Pinpoint the cell where the given text exists, returning its [x, y] midpoint coordinate. 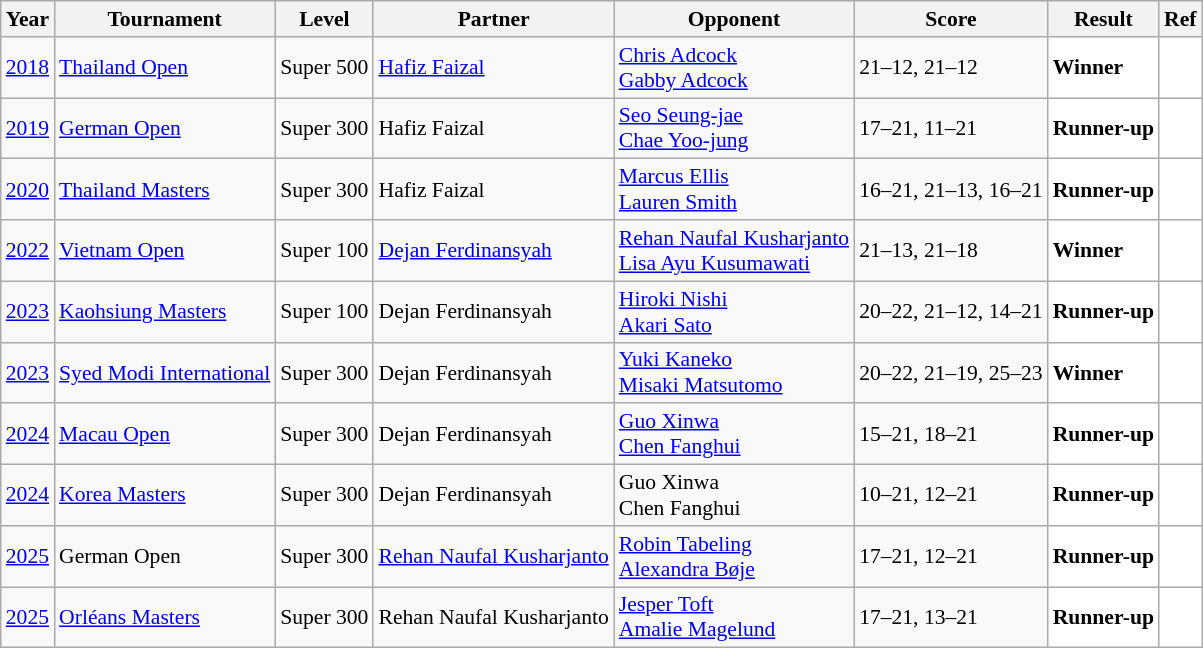
Syed Modi International [164, 372]
20–22, 21–19, 25–23 [951, 372]
Rehan Naufal Kusharjanto Lisa Ayu Kusumawati [734, 250]
15–21, 18–21 [951, 434]
Kaohsiung Masters [164, 312]
2020 [28, 190]
20–22, 21–12, 14–21 [951, 312]
Hiroki Nishi Akari Sato [734, 312]
Chris Adcock Gabby Adcock [734, 68]
Year [28, 19]
Opponent [734, 19]
Tournament [164, 19]
Super 500 [324, 68]
Thailand Open [164, 68]
2018 [28, 68]
16–21, 21–13, 16–21 [951, 190]
Result [1104, 19]
Vietnam Open [164, 250]
17–21, 11–21 [951, 128]
Jesper Toft Amalie Magelund [734, 618]
10–21, 12–21 [951, 496]
Partner [493, 19]
Robin Tabeling Alexandra Bøje [734, 556]
2019 [28, 128]
Score [951, 19]
Level [324, 19]
2022 [28, 250]
Thailand Masters [164, 190]
Korea Masters [164, 496]
21–13, 21–18 [951, 250]
Orléans Masters [164, 618]
17–21, 13–21 [951, 618]
21–12, 21–12 [951, 68]
Marcus Ellis Lauren Smith [734, 190]
17–21, 12–21 [951, 556]
Yuki Kaneko Misaki Matsutomo [734, 372]
Macau Open [164, 434]
Ref [1180, 19]
Seo Seung-jae Chae Yoo-jung [734, 128]
